Capture the cell that displays the provided text and extract its (x, y) central coordinate. 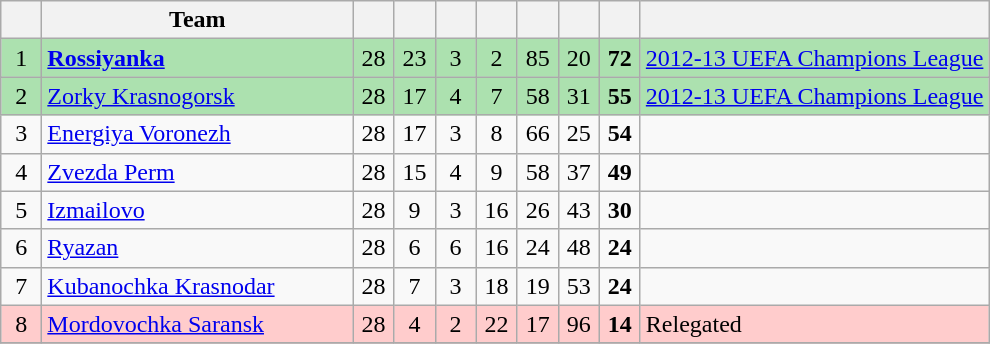
Izmailovo (198, 210)
85 (538, 58)
Rossiyanka (198, 58)
Zvezda Perm (198, 172)
43 (578, 210)
26 (538, 210)
53 (578, 286)
18 (496, 286)
22 (496, 324)
Energiya Voronezh (198, 134)
Mordovochka Saransk (198, 324)
Team (198, 20)
55 (620, 96)
25 (578, 134)
15 (414, 172)
20 (578, 58)
19 (538, 286)
1 (22, 58)
Kubanochka Krasnodar (198, 286)
49 (620, 172)
Ryazan (198, 248)
23 (414, 58)
Zorky Krasnogorsk (198, 96)
54 (620, 134)
66 (538, 134)
30 (620, 210)
14 (620, 324)
37 (578, 172)
Relegated (814, 324)
5 (22, 210)
72 (620, 58)
31 (578, 96)
96 (578, 324)
48 (578, 248)
